Pinpoint the cell where the given text exists, returning its [X, Y] midpoint coordinate. 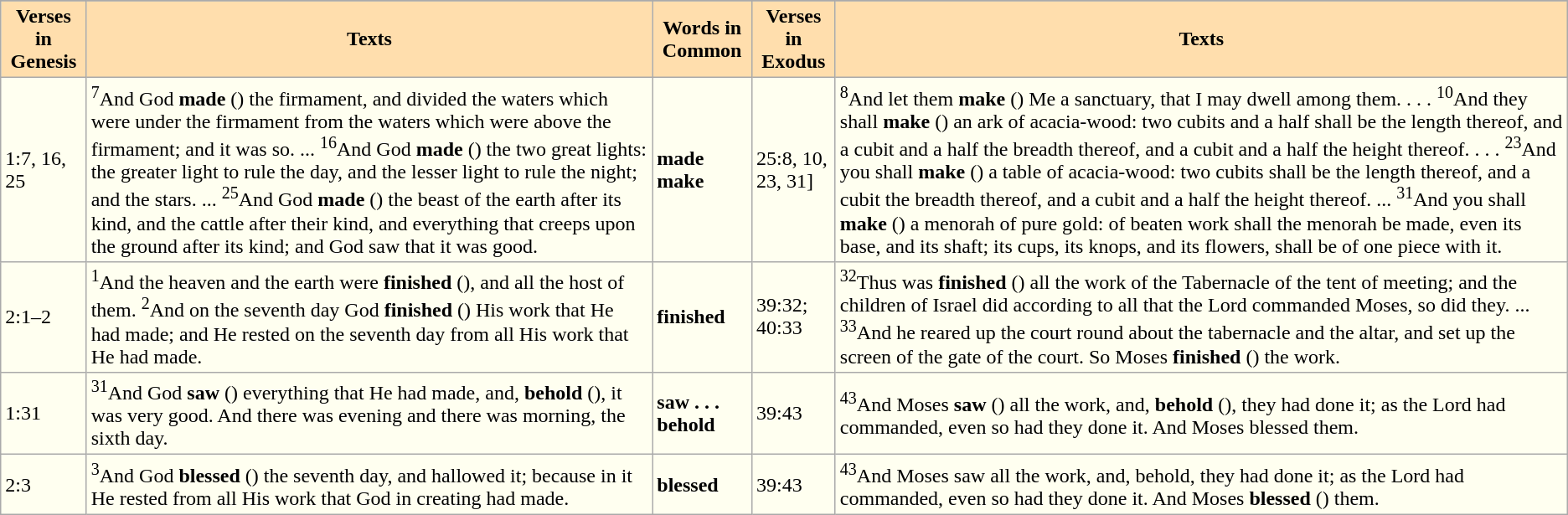
mademake [702, 170]
25:8, 10, 23, 31] [793, 170]
39:32; 40:33 [793, 317]
Words in Common [702, 39]
saw . . . behold [702, 414]
1:31 [44, 414]
finished [702, 317]
2:3 [44, 485]
43And Moses saw all the work, and, behold, they had done it; as the Lord had commanded, even so had they done it. And Moses blessed () them. [1201, 485]
blessed [702, 485]
Verses in Genesis [44, 39]
2:1–2 [44, 317]
Verses in Exodus [793, 39]
43And Moses saw () all the work, and, behold (), they had done it; as the Lord had commanded, even so had they done it. And Moses blessed them. [1201, 414]
3And God blessed () the seventh day, and hallowed it; because in it He rested from all His work that God in creating had made. [369, 485]
31And God saw () everything that He had made, and, behold (), it was very good. And there was evening and there was morning, the sixth day. [369, 414]
1:7, 16, 25 [44, 170]
